Search for the cell housing the specified text and yield its [x, y] center coordinate. 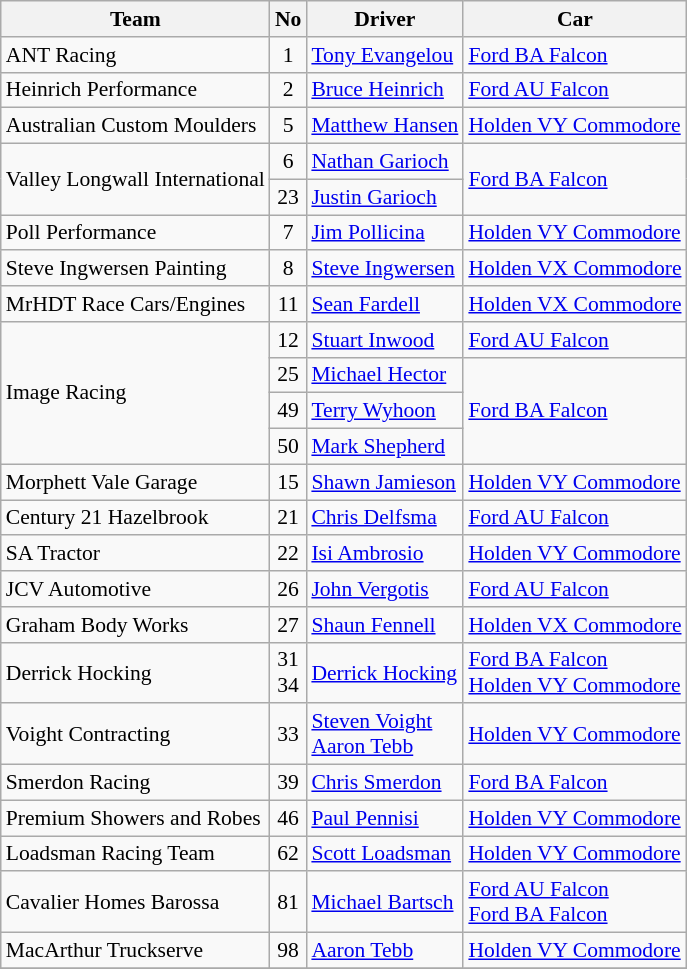
2 [288, 90]
Jim Pollicina [384, 233]
12 [288, 340]
81 [288, 902]
Car [574, 19]
No [288, 19]
Michael Bartsch [384, 902]
5 [288, 126]
Paul Pennisi [384, 818]
Heinrich Performance [136, 90]
26 [288, 589]
Valley Longwall International [136, 180]
Poll Performance [136, 233]
Premium Showers and Robes [136, 818]
Steven VoightAaron Tebb [384, 734]
Bruce Heinrich [384, 90]
21 [288, 518]
Australian Custom Moulders [136, 126]
Chris Smerdon [384, 783]
22 [288, 554]
39 [288, 783]
33 [288, 734]
Shaun Fennell [384, 625]
Chris Delfsma [384, 518]
Graham Body Works [136, 625]
SA Tractor [136, 554]
27 [288, 625]
John Vergotis [384, 589]
Team [136, 19]
Isi Ambrosio [384, 554]
Terry Wyhoon [384, 411]
Stuart Inwood [384, 340]
Steve Ingwersen [384, 269]
Image Racing [136, 393]
MrHDT Race Cars/Engines [136, 304]
Smerdon Racing [136, 783]
Ford BA FalconHolden VY Commodore [574, 672]
Matthew Hansen [384, 126]
Mark Shepherd [384, 447]
7 [288, 233]
25 [288, 375]
Scott Loadsman [384, 854]
Voight Contracting [136, 734]
15 [288, 482]
Michael Hector [384, 375]
11 [288, 304]
Ford AU FalconFord BA Falcon [574, 902]
Tony Evangelou [384, 55]
23 [288, 197]
62 [288, 854]
JCV Automotive [136, 589]
Morphett Vale Garage [136, 482]
MacArthur Truckserve [136, 951]
1 [288, 55]
46 [288, 818]
Cavalier Homes Barossa [136, 902]
8 [288, 269]
98 [288, 951]
Nathan Garioch [384, 162]
Aaron Tebb [384, 951]
Shawn Jamieson [384, 482]
Steve Ingwersen Painting [136, 269]
6 [288, 162]
Justin Garioch [384, 197]
3134 [288, 672]
Loadsman Racing Team [136, 854]
Sean Fardell [384, 304]
49 [288, 411]
50 [288, 447]
ANT Racing [136, 55]
Driver [384, 19]
Century 21 Hazelbrook [136, 518]
